Capture the cell that displays the provided text and extract its [X, Y] central coordinate. 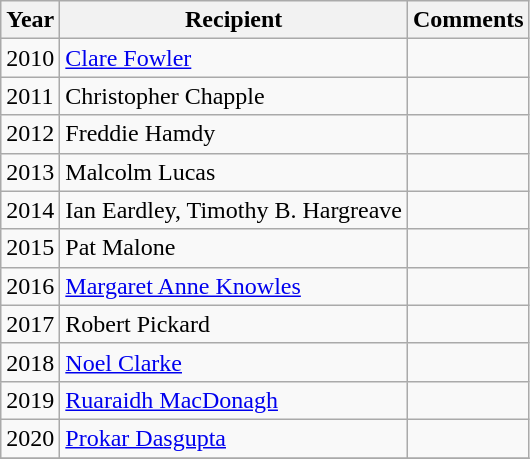
2016 [30, 286]
2011 [30, 96]
2018 [30, 362]
2012 [30, 134]
2017 [30, 324]
2015 [30, 248]
2013 [30, 172]
Noel Clarke [234, 362]
2010 [30, 58]
Ruaraidh MacDonagh [234, 400]
Pat Malone [234, 248]
Ian Eardley, Timothy B. Hargreave [234, 210]
Prokar Dasgupta [234, 438]
Year [30, 20]
Recipient [234, 20]
Malcolm Lucas [234, 172]
Margaret Anne Knowles [234, 286]
Comments [468, 20]
Clare Fowler [234, 58]
Robert Pickard [234, 324]
2014 [30, 210]
2020 [30, 438]
Freddie Hamdy [234, 134]
2019 [30, 400]
Christopher Chapple [234, 96]
